Detect which cell encompasses the target text, then output its [x, y] center coordinate. 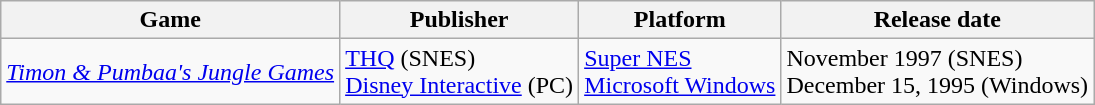
Super NESMicrosoft Windows [680, 72]
Publisher [460, 20]
THQ (SNES)Disney Interactive (PC) [460, 72]
Game [170, 20]
Platform [680, 20]
November 1997 (SNES)December 15, 1995 (Windows) [938, 72]
Timon & Pumbaa's Jungle Games [170, 72]
Release date [938, 20]
